Identify which cell holds the provided text, then report its [X, Y] central coordinate. 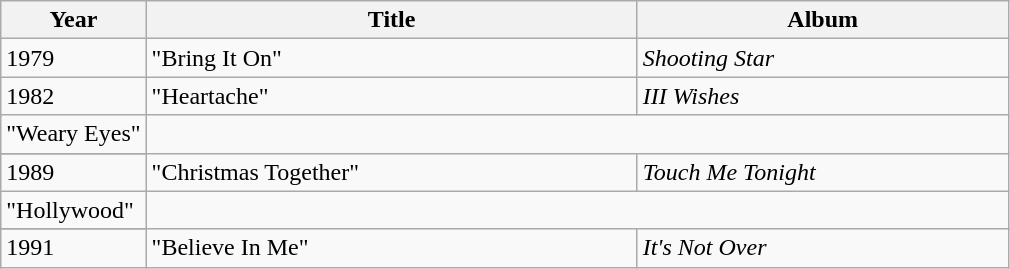
III Wishes [822, 96]
Shooting Star [822, 58]
"Bring It On" [392, 58]
1982 [74, 96]
Album [822, 20]
"Believe In Me" [392, 248]
1991 [74, 248]
"Christmas Together" [392, 172]
"Heartache" [392, 96]
It's Not Over [822, 248]
1989 [74, 172]
Touch Me Tonight [822, 172]
Year [74, 20]
"Hollywood" [74, 210]
"Weary Eyes" [74, 134]
1979 [74, 58]
Title [392, 20]
